Scan for the cell matching the given text and deliver its (x, y) coordinate at center. 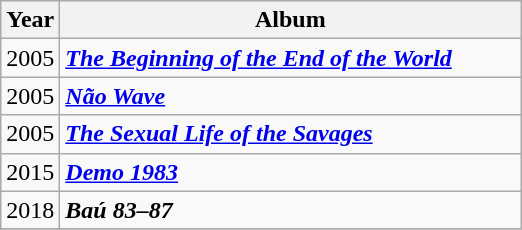
Demo 1983 (290, 172)
Não Wave (290, 96)
The Beginning of the End of the World (290, 58)
Album (290, 20)
The Sexual Life of the Savages (290, 134)
Year (30, 20)
Baú 83–87 (290, 210)
2018 (30, 210)
2015 (30, 172)
